Return the (X, Y) coordinate for the center point of the cell that contains the specified text.  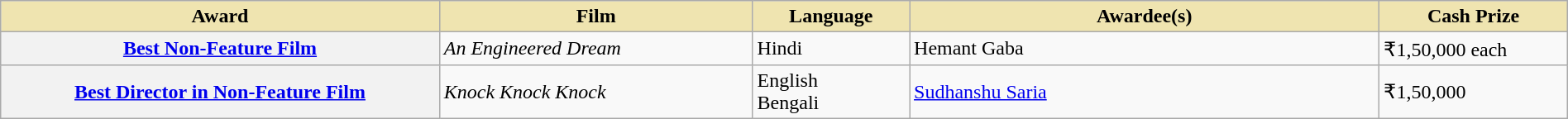
Sudhanshu Saria (1145, 91)
An Engineered Dream (595, 49)
Awardee(s) (1145, 17)
Hemant Gaba (1145, 49)
Knock Knock Knock (595, 91)
Cash Prize (1474, 17)
Film (595, 17)
₹1,50,000 (1474, 91)
Language (830, 17)
Hindi (830, 49)
Best Director in Non-Feature Film (220, 91)
Best Non-Feature Film (220, 49)
Award (220, 17)
EnglishBengali (830, 91)
₹1,50,000 each (1474, 49)
